Determine the (X, Y) coordinate at the center of the cell enclosing the given text.  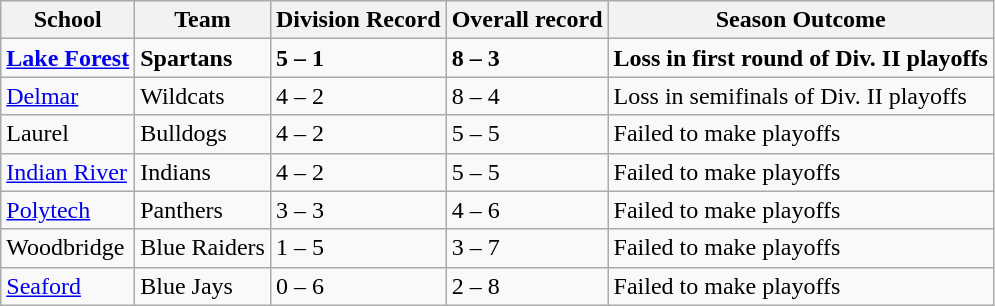
Polytech (68, 210)
Delmar (68, 96)
School (68, 20)
0 – 6 (358, 286)
Seaford (68, 286)
Season Outcome (800, 20)
Lake Forest (68, 58)
Wildcats (203, 96)
8 – 3 (527, 58)
Loss in semifinals of Div. II playoffs (800, 96)
8 – 4 (527, 96)
Overall record (527, 20)
Laurel (68, 134)
1 – 5 (358, 248)
Indians (203, 172)
2 – 8 (527, 286)
Bulldogs (203, 134)
Indian River (68, 172)
3 – 7 (527, 248)
Blue Jays (203, 286)
Team (203, 20)
Division Record (358, 20)
Panthers (203, 210)
5 – 1 (358, 58)
3 – 3 (358, 210)
Spartans (203, 58)
4 – 6 (527, 210)
Blue Raiders (203, 248)
Woodbridge (68, 248)
Loss in first round of Div. II playoffs (800, 58)
